Locate the cell with the specified text and output its (x, y) center coordinate. 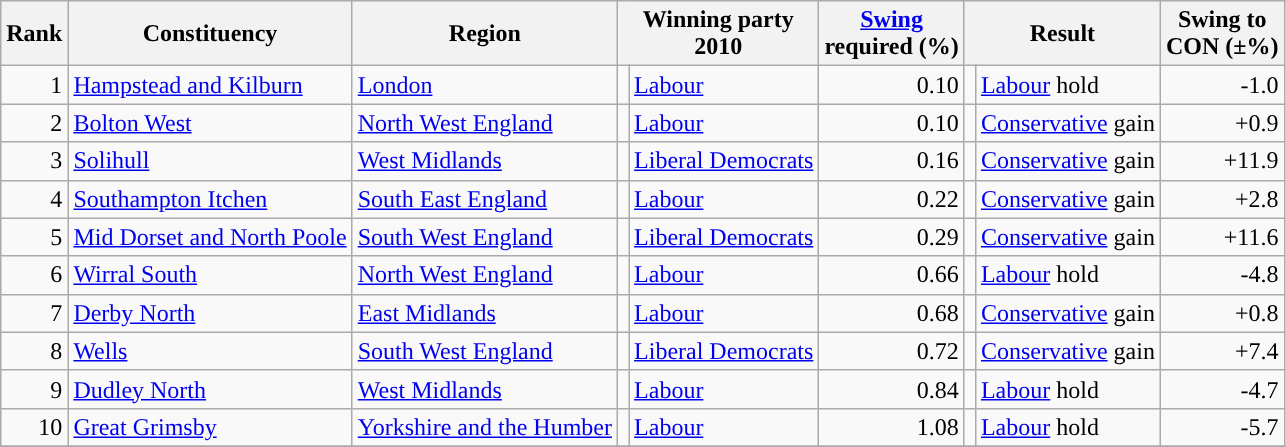
Solihull (210, 161)
+0.8 (1222, 313)
+0.9 (1222, 123)
+11.6 (1222, 237)
East Midlands (484, 313)
0.84 (892, 389)
-4.7 (1222, 389)
10 (34, 427)
Winning party 2010 (718, 34)
4 (34, 199)
Result (1062, 34)
Rank (34, 34)
0.68 (892, 313)
+7.4 (1222, 351)
1.08 (892, 427)
Swing toCON (±%) (1222, 34)
Constituency (210, 34)
Wirral South (210, 275)
Bolton West (210, 123)
5 (34, 237)
Wells (210, 351)
Derby North (210, 313)
Dudley North (210, 389)
3 (34, 161)
Region (484, 34)
7 (34, 313)
Great Grimsby (210, 427)
1 (34, 85)
0.16 (892, 161)
Mid Dorset and North Poole (210, 237)
-4.8 (1222, 275)
0.72 (892, 351)
+11.9 (1222, 161)
0.66 (892, 275)
Hampstead and Kilburn (210, 85)
6 (34, 275)
9 (34, 389)
-5.7 (1222, 427)
Southampton Itchen (210, 199)
+2.8 (1222, 199)
-1.0 (1222, 85)
London (484, 85)
0.29 (892, 237)
2 (34, 123)
South East England (484, 199)
0.22 (892, 199)
Yorkshire and the Humber (484, 427)
8 (34, 351)
Swingrequired (%) (892, 34)
